Return the [x, y] coordinate for the center point of the cell that contains the specified text.  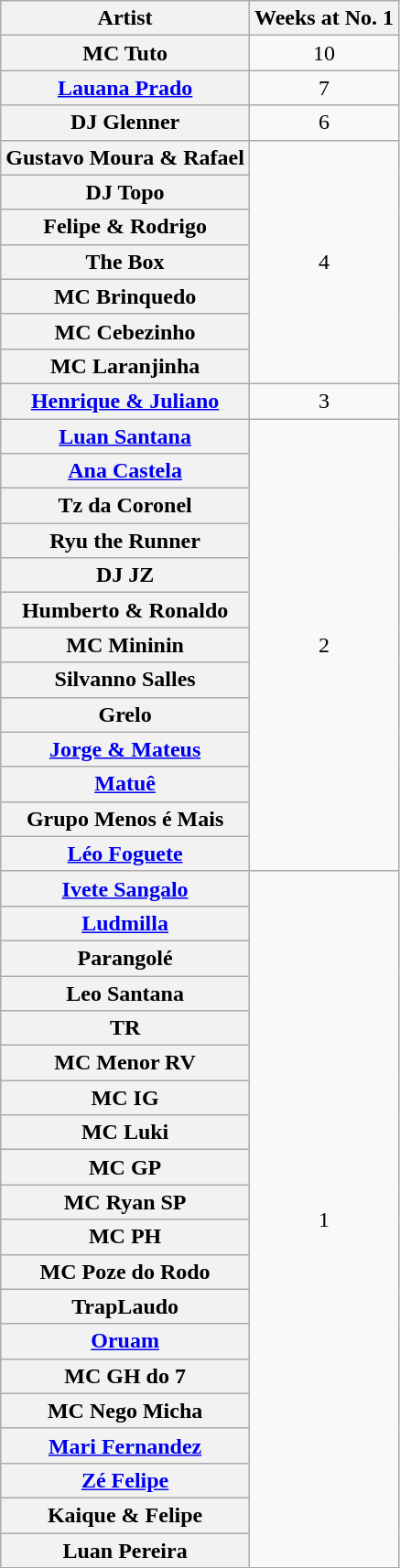
Felipe & Rodrigo [125, 227]
Luan Santana [125, 436]
Henrique & Juliano [125, 401]
MC Tuto [125, 53]
Kaique & Felipe [125, 1515]
Ryu the Runner [125, 541]
Luan Pereira [125, 1551]
TrapLaudo [125, 1306]
Ivete Sangalo [125, 888]
MC Menor RV [125, 1063]
DJ Topo [125, 192]
Jorge & Mateus [125, 749]
Silvanno Salles [125, 680]
Leo Santana [125, 993]
Ludmilla [125, 923]
10 [324, 53]
MC Nego Micha [125, 1411]
DJ Glenner [125, 123]
Léo Foguete [125, 854]
Grupo Menos é Mais [125, 819]
The Box [125, 262]
Artist [125, 18]
Grelo [125, 714]
Ana Castela [125, 471]
DJ JZ [125, 575]
Weeks at No. 1 [324, 18]
2 [324, 646]
7 [324, 88]
3 [324, 401]
Matuê [125, 784]
Parangolé [125, 958]
Tz da Coronel [125, 506]
MC Laranjinha [125, 366]
MC Luki [125, 1133]
MC Poze do Rodo [125, 1272]
MC Ryan SP [125, 1202]
6 [324, 123]
MC Brinquedo [125, 296]
Oruam [125, 1341]
MC Mininin [125, 645]
Zé Felipe [125, 1480]
MC GH do 7 [125, 1376]
MC IG [125, 1098]
Humberto & Ronaldo [125, 610]
MC PH [125, 1237]
Gustavo Moura & Rafael [125, 157]
Lauana Prado [125, 88]
Mari Fernandez [125, 1445]
MC Cebezinho [125, 331]
MC GP [125, 1167]
4 [324, 262]
TR [125, 1028]
1 [324, 1219]
